Determine the (x, y) coordinate at the center of the cell enclosing the given text.  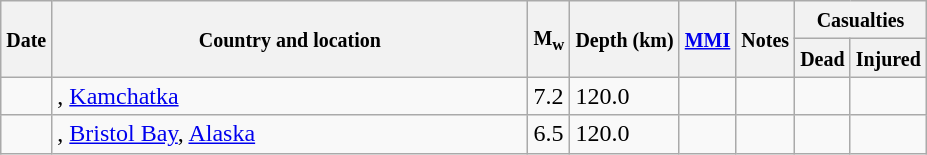
Date (26, 39)
7.2 (549, 96)
Notes (766, 39)
Dead (823, 58)
Casualties (861, 20)
MMI (708, 39)
Injured (888, 58)
6.5 (549, 134)
Country and location (290, 39)
Mw (549, 39)
Depth (km) (624, 39)
, Bristol Bay, Alaska (290, 134)
, Kamchatka (290, 96)
